Capture the cell that displays the provided text and extract its [X, Y] central coordinate. 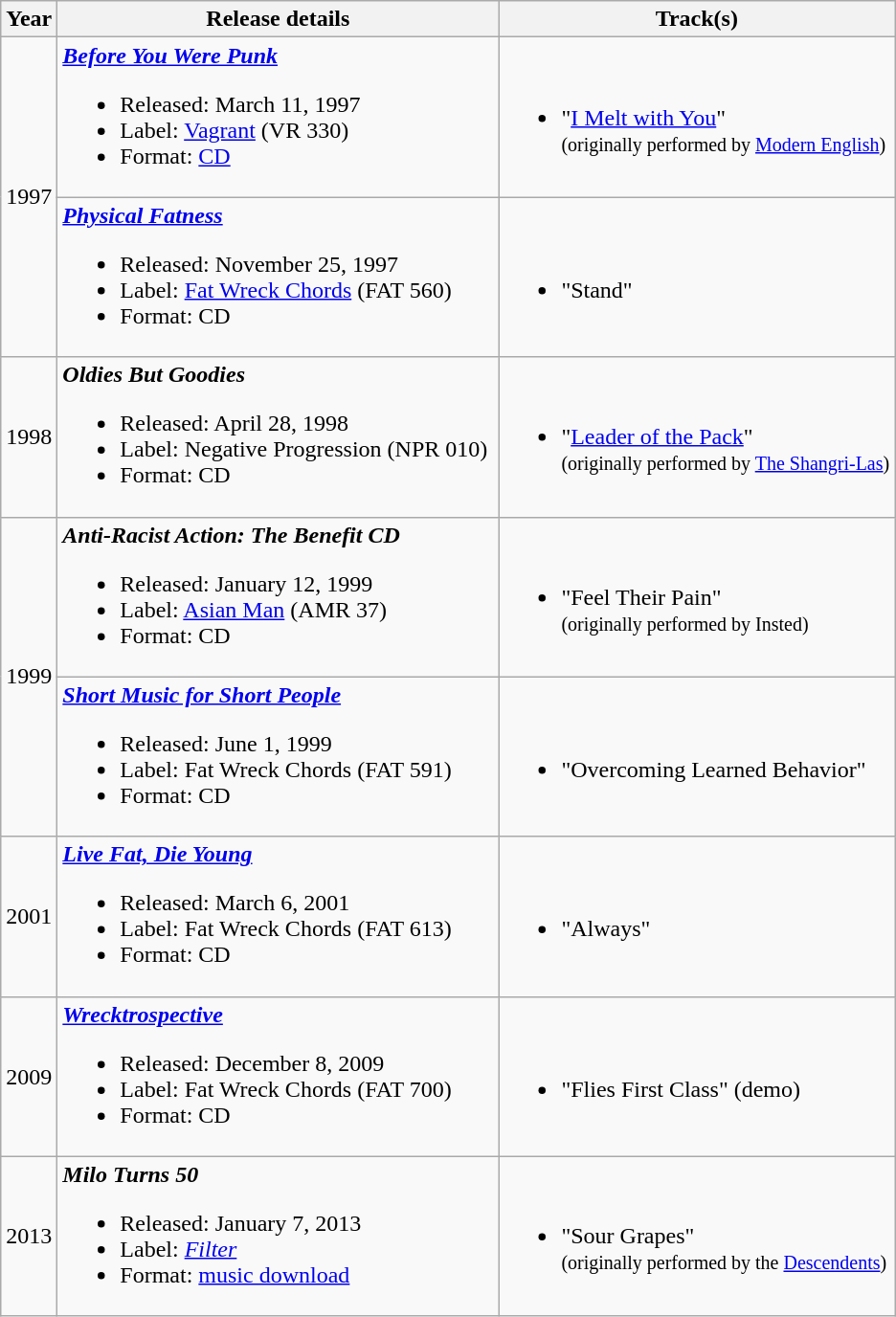
"Flies First Class" (demo) [697, 1076]
Physical FatnessReleased: November 25, 1997Label: Fat Wreck Chords (FAT 560)Format: CD [278, 278]
Year [29, 19]
Before You Were PunkReleased: March 11, 1997Label: Vagrant (VR 330)Format: CD [278, 117]
Milo Turns 50Released: January 7, 2013Label: FilterFormat: music download [278, 1237]
Live Fat, Die YoungReleased: March 6, 2001Label: Fat Wreck Chords (FAT 613)Format: CD [278, 917]
1997 [29, 197]
Release details [278, 19]
2013 [29, 1237]
"I Melt with You"(originally performed by Modern English) [697, 117]
"Always" [697, 917]
"Sour Grapes"(originally performed by the Descendents) [697, 1237]
"Feel Their Pain"(originally performed by Insted) [697, 597]
"Leader of the Pack"(originally performed by The Shangri-Las) [697, 436]
Oldies But GoodiesReleased: April 28, 1998Label: Negative Progression (NPR 010)Format: CD [278, 436]
Track(s) [697, 19]
2009 [29, 1076]
WrecktrospectiveReleased: December 8, 2009Label: Fat Wreck Chords (FAT 700)Format: CD [278, 1076]
"Stand" [697, 278]
Anti-Racist Action: The Benefit CDReleased: January 12, 1999Label: Asian Man (AMR 37)Format: CD [278, 597]
1998 [29, 436]
2001 [29, 917]
1999 [29, 677]
"Overcoming Learned Behavior" [697, 756]
Short Music for Short PeopleReleased: June 1, 1999Label: Fat Wreck Chords (FAT 591)Format: CD [278, 756]
